Extract the (x, y) coordinate from the center of the cell holding the provided text.  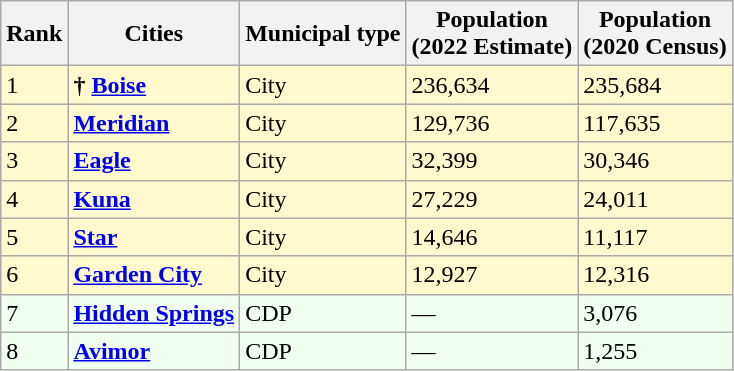
Eagle (154, 161)
Avimor (154, 351)
117,635 (655, 123)
1,255 (655, 351)
Garden City (154, 275)
2 (34, 123)
Population(2020 Census) (655, 34)
7 (34, 313)
† Boise (154, 85)
236,634 (492, 85)
Rank (34, 34)
Cities (154, 34)
30,346 (655, 161)
24,011 (655, 199)
11,117 (655, 237)
5 (34, 237)
Meridian (154, 123)
32,399 (492, 161)
8 (34, 351)
Hidden Springs (154, 313)
3 (34, 161)
Kuna (154, 199)
12,927 (492, 275)
129,736 (492, 123)
12,316 (655, 275)
14,646 (492, 237)
4 (34, 199)
235,684 (655, 85)
Star (154, 237)
3,076 (655, 313)
1 (34, 85)
Population(2022 Estimate) (492, 34)
6 (34, 275)
27,229 (492, 199)
Municipal type (323, 34)
